Return [x, y] of the center of cell containing provided text 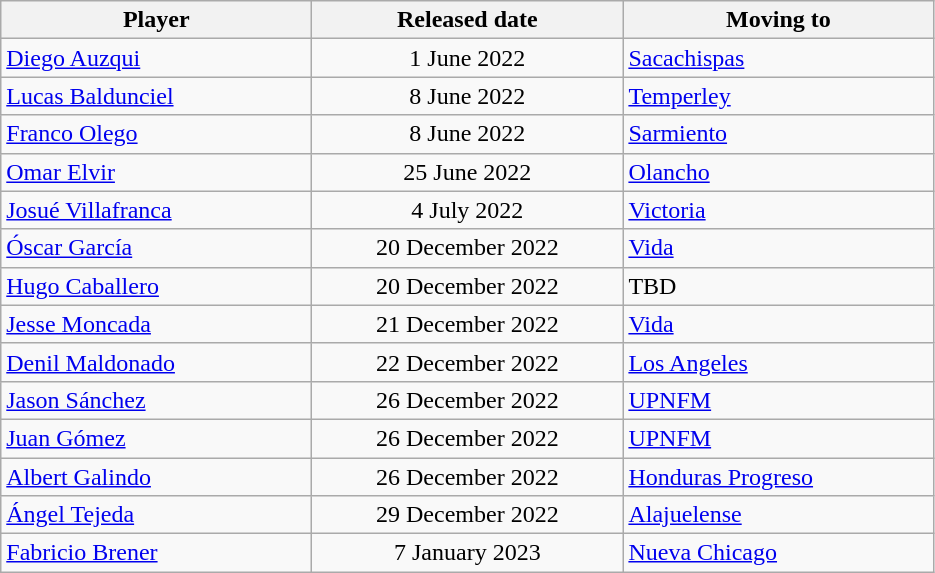
Alajuelense [778, 515]
Fabricio Brener [156, 553]
Diego Auzqui [156, 58]
Ángel Tejeda [156, 515]
Sarmiento [778, 134]
Lucas Baldunciel [156, 96]
29 December 2022 [468, 515]
Óscar García [156, 248]
Olancho [778, 172]
Sacachispas [778, 58]
Josué Villafranca [156, 210]
Victoria [778, 210]
Jesse Moncada [156, 324]
Albert Galindo [156, 477]
22 December 2022 [468, 362]
7 January 2023 [468, 553]
Omar Elvir [156, 172]
Juan Gómez [156, 438]
1 June 2022 [468, 58]
Los Angeles [778, 362]
Denil Maldonado [156, 362]
25 June 2022 [468, 172]
Released date [468, 20]
Franco Olego [156, 134]
Honduras Progreso [778, 477]
TBD [778, 286]
Player [156, 20]
Nueva Chicago [778, 553]
Jason Sánchez [156, 400]
21 December 2022 [468, 324]
4 July 2022 [468, 210]
Moving to [778, 20]
Hugo Caballero [156, 286]
Temperley [778, 96]
